Identify which cell holds the provided text, then report its [X, Y] central coordinate. 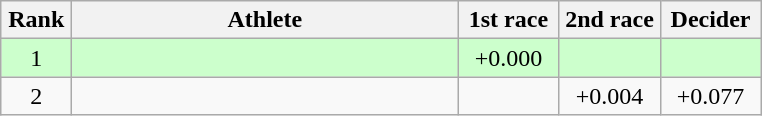
Decider [710, 20]
2nd race [610, 20]
+0.077 [710, 96]
1st race [508, 20]
+0.004 [610, 96]
+0.000 [508, 58]
Rank [36, 20]
1 [36, 58]
2 [36, 96]
Athlete [265, 20]
